Output the (X, Y) coordinate of the center of the cell containing the given text.  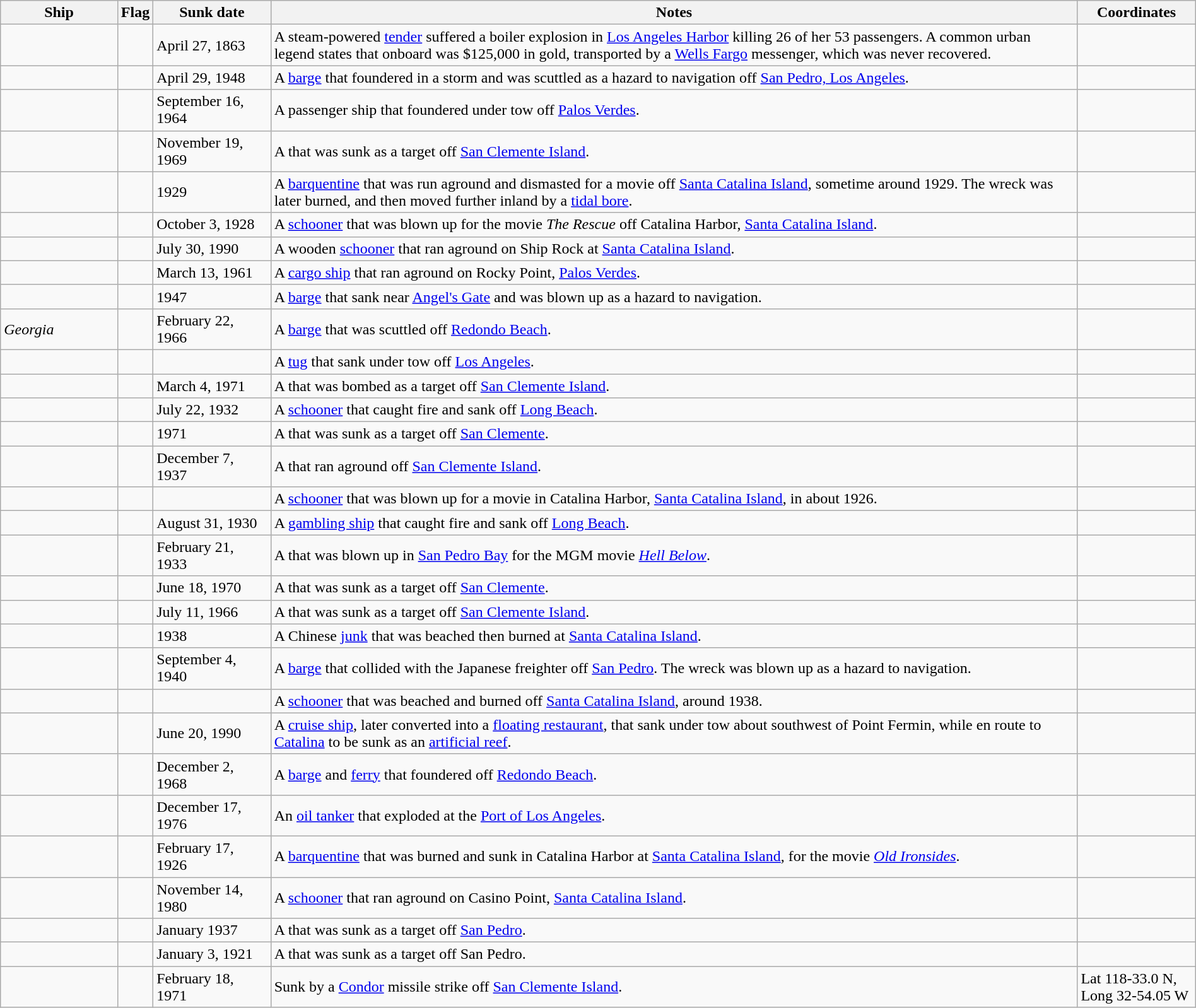
A barge that sank near Angel's Gate and was blown up as a hazard to navigation. (674, 296)
A barge and ferry that foundered off Redondo Beach. (674, 775)
A Chinese junk that was beached then burned at Santa Catalina Island. (674, 636)
January 3, 1921 (212, 954)
June 20, 1990 (212, 733)
Ship (59, 13)
A that was blown up in San Pedro Bay for the MGM movie Hell Below. (674, 555)
February 17, 1926 (212, 857)
February 21, 1933 (212, 555)
1971 (212, 434)
An oil tanker that exploded at the Port of Los Angeles. (674, 815)
1929 (212, 192)
1947 (212, 296)
A schooner that caught fire and sank off Long Beach. (674, 410)
November 14, 1980 (212, 897)
A schooner that ran aground on Casino Point, Santa Catalina Island. (674, 897)
July 22, 1932 (212, 410)
December 17, 1976 (212, 815)
A barge that was scuttled off Redondo Beach. (674, 329)
A schooner that was beached and burned off Santa Catalina Island, around 1938. (674, 701)
A that was bombed as a target off San Clemente Island. (674, 385)
1938 (212, 636)
February 18, 1971 (212, 987)
December 2, 1968 (212, 775)
April 29, 1948 (212, 78)
Coordinates (1137, 13)
September 4, 1940 (212, 669)
February 22, 1966 (212, 329)
December 7, 1937 (212, 467)
November 19, 1969 (212, 151)
A barquentine that was burned and sunk in Catalina Harbor at Santa Catalina Island, for the movie Old Ironsides. (674, 857)
Georgia (59, 329)
A tug that sank under tow off Los Angeles. (674, 361)
July 30, 1990 (212, 249)
Lat 118-33.0 N, Long 32-54.05 W (1137, 987)
A schooner that was blown up for a movie in Catalina Harbor, Santa Catalina Island, in about 1926. (674, 499)
October 3, 1928 (212, 225)
A schooner that was blown up for the movie The Rescue off Catalina Harbor, Santa Catalina Island. (674, 225)
August 31, 1930 (212, 523)
A passenger ship that foundered under tow off Palos Verdes. (674, 110)
A wooden schooner that ran aground on Ship Rock at Santa Catalina Island. (674, 249)
June 18, 1970 (212, 588)
July 11, 1966 (212, 612)
A barge that foundered in a storm and was scuttled as a hazard to navigation off San Pedro, Los Angeles. (674, 78)
Sunk by a Condor missile strike off San Clemente Island. (674, 987)
A barge that collided with the Japanese freighter off San Pedro. The wreck was blown up as a hazard to navigation. (674, 669)
Notes (674, 13)
Flag (135, 13)
January 1937 (212, 930)
Sunk date (212, 13)
A that ran aground off San Clemente Island. (674, 467)
A cargo ship that ran aground on Rocky Point, Palos Verdes. (674, 273)
A gambling ship that caught fire and sank off Long Beach. (674, 523)
April 27, 1863 (212, 45)
September 16, 1964 (212, 110)
March 4, 1971 (212, 385)
March 13, 1961 (212, 273)
